Return the (X, Y) coordinate for the center point of the cell that contains the specified text.  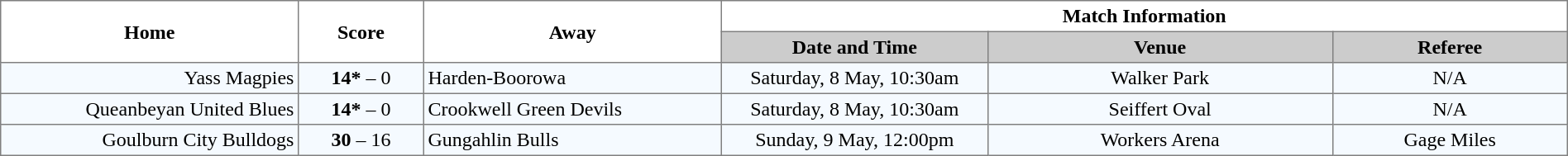
Match Information (1145, 17)
Queanbeyan United Blues (150, 109)
Goulburn City Bulldogs (150, 140)
Away (572, 31)
Sunday, 9 May, 12:00pm (854, 140)
Seiffert Oval (1159, 109)
Harden-Boorowa (572, 78)
30 – 16 (361, 140)
Workers Arena (1159, 140)
Venue (1159, 47)
Crookwell Green Devils (572, 109)
Gage Miles (1450, 140)
Gungahlin Bulls (572, 140)
Home (150, 31)
Date and Time (854, 47)
Referee (1450, 47)
Score (361, 31)
Walker Park (1159, 78)
Yass Magpies (150, 78)
